Search for the cell housing the specified text and yield its [x, y] center coordinate. 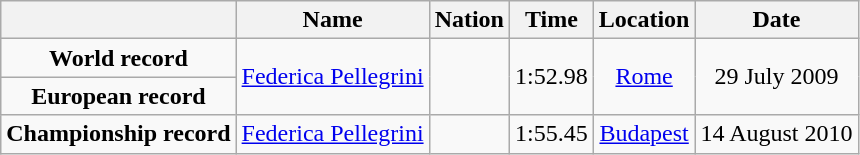
1:55.45 [552, 134]
Location [644, 20]
World record [118, 58]
Budapest [644, 134]
14 August 2010 [776, 134]
Date [776, 20]
Championship record [118, 134]
Rome [644, 77]
29 July 2009 [776, 77]
1:52.98 [552, 77]
Nation [469, 20]
Name [332, 20]
Time [552, 20]
European record [118, 96]
